Pinpoint the cell where the given text exists, returning its (X, Y) midpoint coordinate. 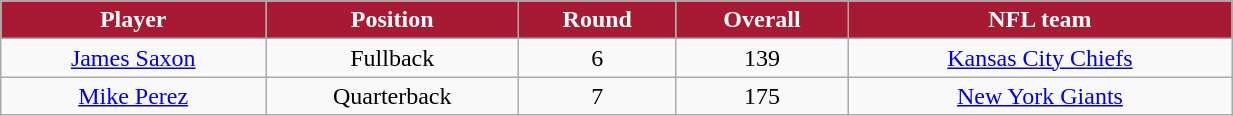
NFL team (1040, 20)
175 (762, 96)
New York Giants (1040, 96)
Position (392, 20)
Overall (762, 20)
Kansas City Chiefs (1040, 58)
James Saxon (134, 58)
139 (762, 58)
Mike Perez (134, 96)
Player (134, 20)
Round (598, 20)
Fullback (392, 58)
7 (598, 96)
6 (598, 58)
Quarterback (392, 96)
